Search for the cell housing the specified text and yield its [X, Y] center coordinate. 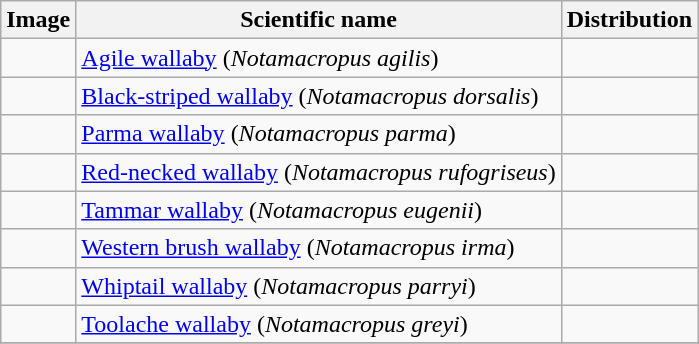
Western brush wallaby (Notamacropus irma) [318, 248]
Image [38, 20]
Distribution [629, 20]
Tammar wallaby (Notamacropus eugenii) [318, 210]
Agile wallaby (Notamacropus agilis) [318, 58]
Parma wallaby (Notamacropus parma) [318, 134]
Black-striped wallaby (Notamacropus dorsalis) [318, 96]
Scientific name [318, 20]
Red-necked wallaby (Notamacropus rufogriseus) [318, 172]
Whiptail wallaby (Notamacropus parryi) [318, 286]
Toolache wallaby (Notamacropus greyi) [318, 324]
